Output the [X, Y] coordinate of the center of the cell containing the given text.  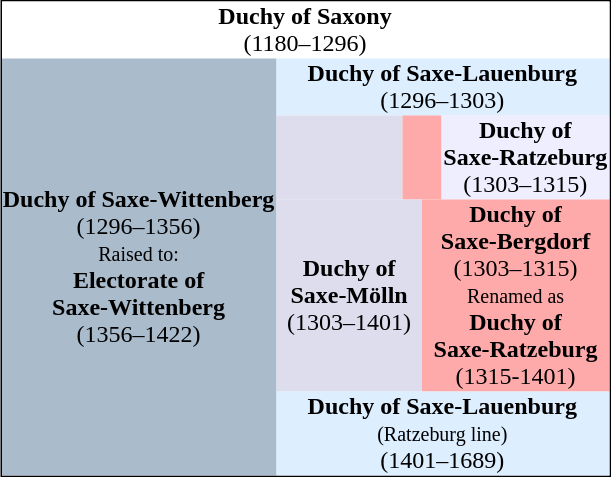
Duchy of Saxony(1180–1296) [305, 30]
Duchy ofSaxe-Mölln(1303–1401) [349, 296]
Duchy of Saxe-Lauenburg(Ratzeburg line)(1401–1689) [442, 434]
Duchy of Saxe-Lauenburg(1296–1303) [442, 86]
Duchy ofSaxe-Ratzeburg(1303–1315) [526, 158]
Duchy ofSaxe-Bergdorf(1303–1315)Renamed asDuchy ofSaxe-Ratzeburg(1315-1401) [515, 296]
Duchy of Saxe-Wittenberg(1296–1356)Raised to:Electorate of Saxe-Wittenberg(1356–1422) [138, 266]
